Search for the cell housing the specified text and yield its [X, Y] center coordinate. 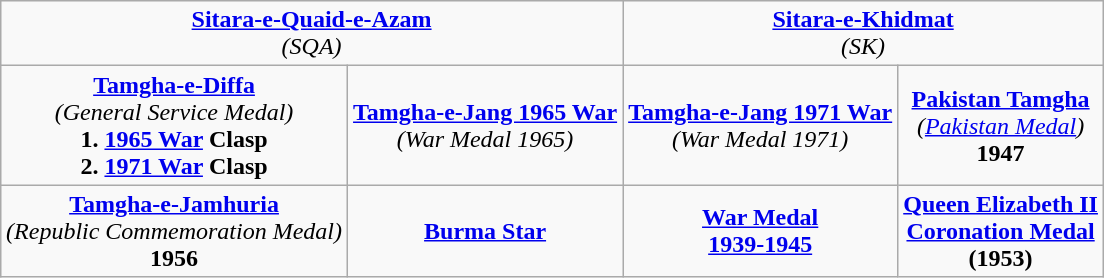
Tamgha-e-Jamhuria(Republic Commemoration Medal)1956 [174, 231]
Tamgha-e-Diffa(General Service Medal)1. 1965 War Clasp2. 1971 War Clasp [174, 126]
Pakistan Tamgha(Pakistan Medal)1947 [1001, 126]
Queen Elizabeth IICoronation Medal(1953) [1001, 231]
War Medal1939-1945 [760, 231]
Tamgha-e-Jang 1965 War(War Medal 1965) [486, 126]
Burma Star [486, 231]
Sitara-e-Quaid-e-Azam(SQA) [312, 34]
Tamgha-e-Jang 1971 War(War Medal 1971) [760, 126]
Sitara-e-Khidmat(SK) [864, 34]
